Identify which cell holds the provided text, then report its [X, Y] central coordinate. 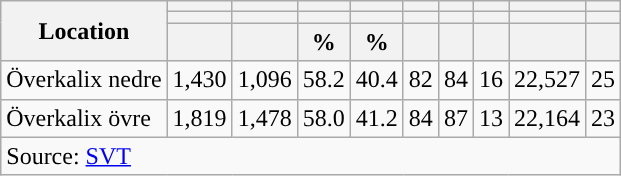
82 [420, 80]
1,096 [264, 80]
1,819 [200, 118]
87 [456, 118]
58.2 [324, 80]
Överkalix nedre [84, 80]
1,478 [264, 118]
23 [604, 118]
1,430 [200, 80]
13 [490, 118]
22,164 [548, 118]
22,527 [548, 80]
Överkalix övre [84, 118]
Location [84, 31]
Source: SVT [311, 156]
25 [604, 80]
41.2 [376, 118]
16 [490, 80]
40.4 [376, 80]
58.0 [324, 118]
